Extract the (X, Y) coordinate from the center of the cell holding the provided text.  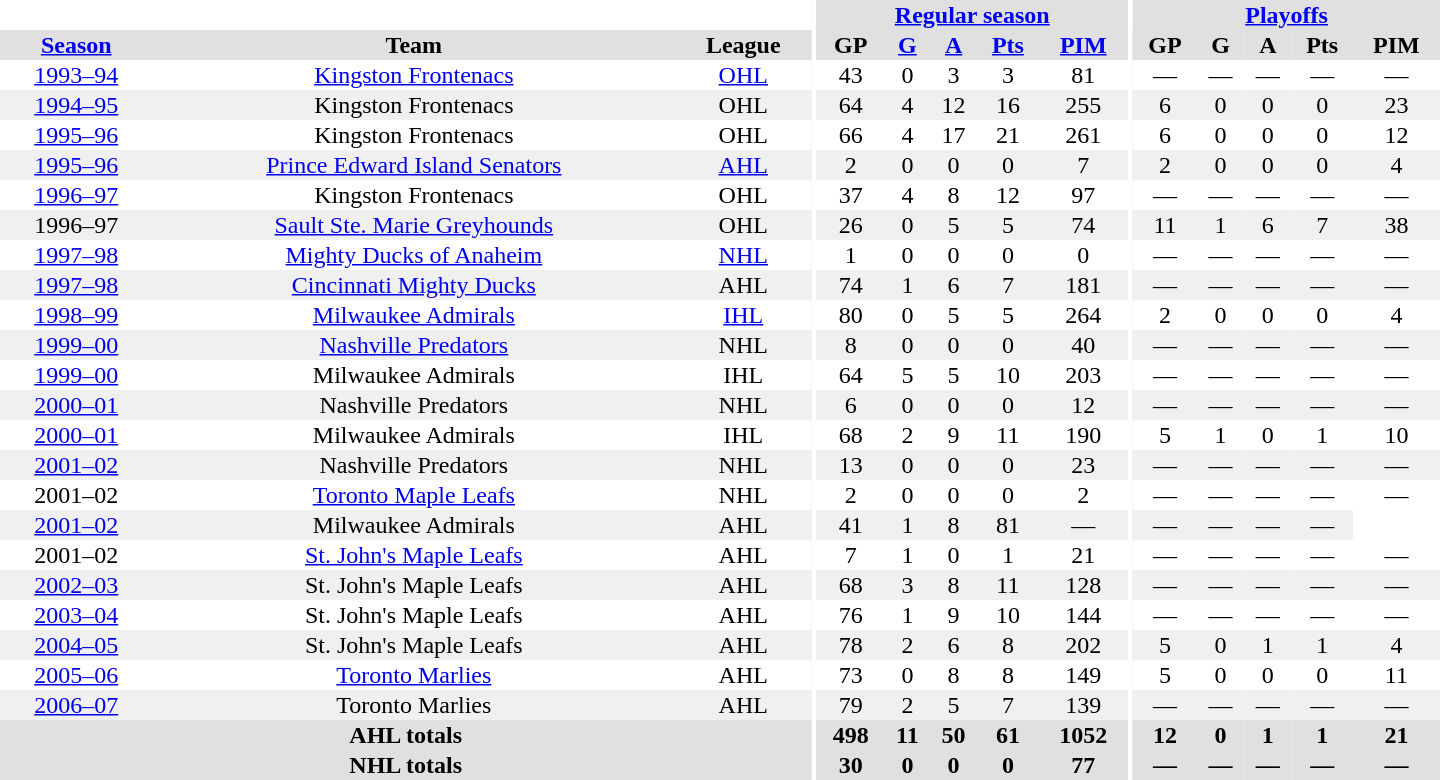
Cincinnati Mighty Ducks (414, 285)
1998–99 (76, 315)
139 (1084, 705)
255 (1084, 105)
50 (954, 735)
97 (1084, 195)
261 (1084, 135)
26 (851, 225)
61 (1008, 735)
498 (851, 735)
37 (851, 195)
Regular season (972, 15)
2006–07 (76, 705)
144 (1084, 615)
40 (1084, 345)
128 (1084, 585)
77 (1084, 765)
181 (1084, 285)
NHL totals (406, 765)
78 (851, 645)
80 (851, 315)
League (743, 45)
17 (954, 135)
Playoffs (1286, 15)
Mighty Ducks of Anaheim (414, 255)
1052 (1084, 735)
66 (851, 135)
43 (851, 75)
76 (851, 615)
73 (851, 675)
79 (851, 705)
1994–95 (76, 105)
Toronto Maple Leafs (414, 495)
38 (1396, 225)
2005–06 (76, 675)
Season (76, 45)
16 (1008, 105)
30 (851, 765)
2004–05 (76, 645)
264 (1084, 315)
190 (1084, 435)
13 (851, 465)
149 (1084, 675)
203 (1084, 375)
2003–04 (76, 615)
AHL totals (406, 735)
Team (414, 45)
Sault Ste. Marie Greyhounds (414, 225)
2002–03 (76, 585)
Prince Edward Island Senators (414, 165)
202 (1084, 645)
1993–94 (76, 75)
41 (851, 525)
